Return the [X, Y] coordinate for the center point of the cell that contains the specified text.  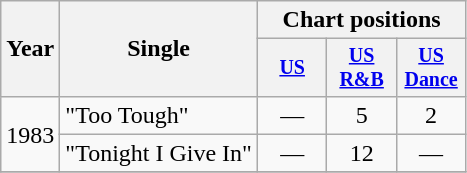
USDance [430, 68]
"Too Tough" [159, 115]
US [292, 68]
Chart positions [361, 20]
5 [362, 115]
"Tonight I Give In" [159, 153]
2 [430, 115]
Single [159, 49]
12 [362, 153]
USR&B [362, 68]
Year [30, 49]
1983 [30, 134]
